Return [X, Y] of the center of cell containing provided text 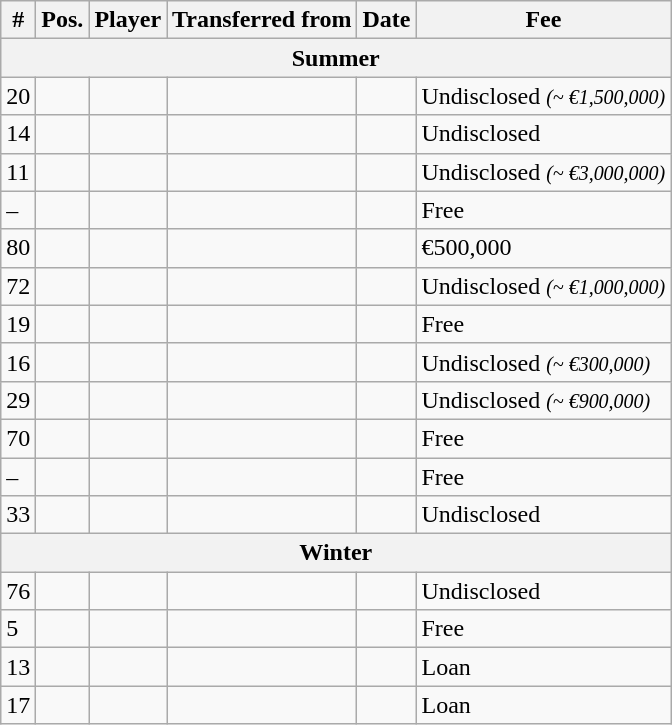
Undisclosed (~ €1,500,000) [544, 96]
# [18, 20]
Player [128, 20]
20 [18, 96]
Undisclosed (~ €1,000,000) [544, 286]
Fee [544, 20]
19 [18, 324]
16 [18, 362]
Transferred from [262, 20]
29 [18, 400]
5 [18, 629]
Date [386, 20]
Undisclosed (~ €3,000,000) [544, 172]
11 [18, 172]
17 [18, 705]
Undisclosed (~ €300,000) [544, 362]
€500,000 [544, 248]
Winter [336, 553]
76 [18, 591]
Undisclosed (~ €900,000) [544, 400]
33 [18, 515]
Summer [336, 58]
80 [18, 248]
14 [18, 134]
72 [18, 286]
70 [18, 438]
Pos. [62, 20]
13 [18, 667]
